Provide the (X, Y) coordinate of the cell's center where the given text is located.  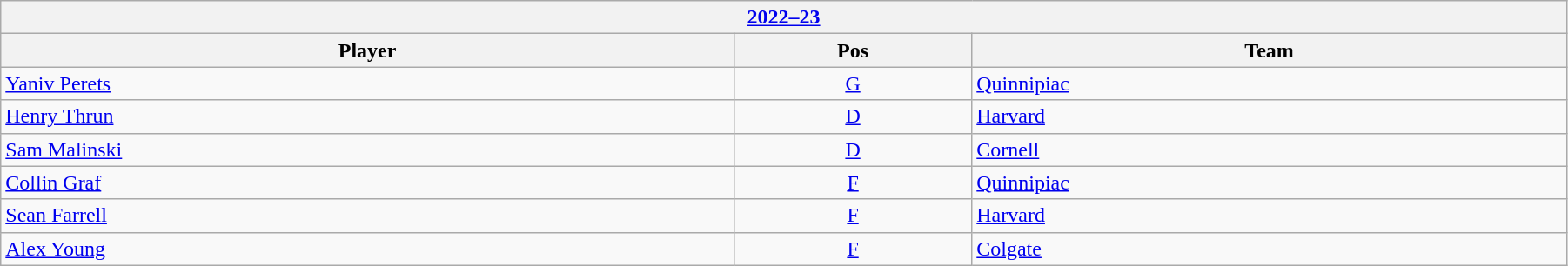
Cornell (1270, 150)
G (853, 83)
Sean Farrell (367, 216)
Alex Young (367, 249)
Pos (853, 50)
2022–23 (784, 17)
Henry Thrun (367, 116)
Team (1270, 50)
Colgate (1270, 249)
Player (367, 50)
Yaniv Perets (367, 83)
Sam Malinski (367, 150)
Collin Graf (367, 183)
